Find where the given text appears and provide that cell's center as (X, Y) coordinate. 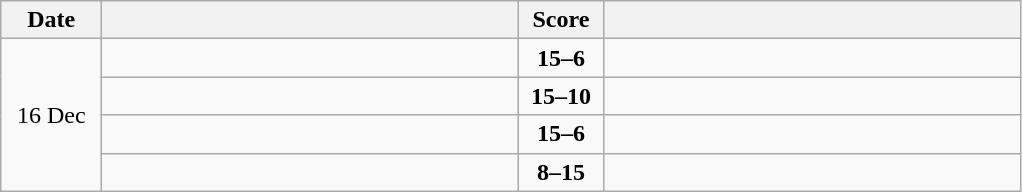
15–10 (561, 96)
16 Dec (52, 115)
Score (561, 20)
8–15 (561, 172)
Date (52, 20)
